Scan for the cell matching the given text and deliver its [x, y] coordinate at center. 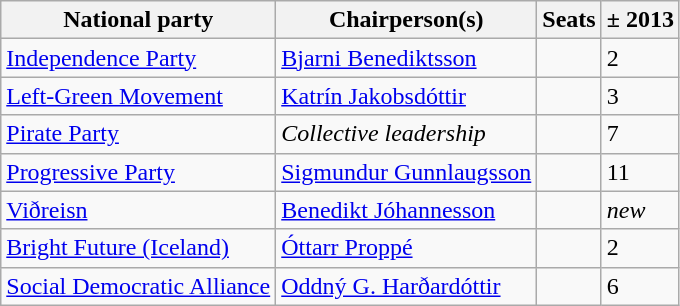
Bright Future (Iceland) [138, 248]
Bjarni Benediktsson [406, 58]
Pirate Party [138, 134]
Independence Party [138, 58]
Sigmundur Gunnlaugsson [406, 172]
Óttarr Proppé [406, 248]
National party [138, 20]
6 [640, 286]
Left-Green Movement [138, 96]
Oddný G. Harðardóttir [406, 286]
± 2013 [640, 20]
new [640, 210]
Social Democratic Alliance [138, 286]
Viðreisn [138, 210]
11 [640, 172]
Benedikt Jóhannesson [406, 210]
Progressive Party [138, 172]
Chairperson(s) [406, 20]
Seats [569, 20]
7 [640, 134]
Katrín Jakobsdóttir [406, 96]
Collective leadership [406, 134]
3 [640, 96]
